For the text-containing cell, return its midpoint in [X, Y] coordinate format. 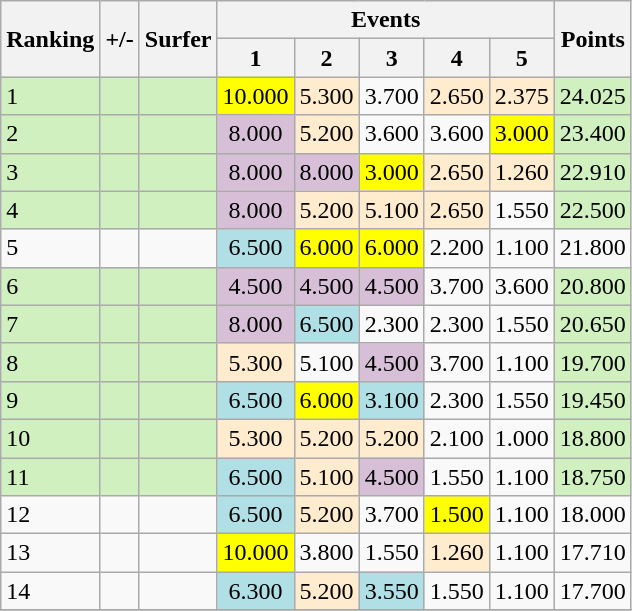
18.750 [592, 477]
7 [50, 324]
17.710 [592, 553]
21.800 [592, 248]
Surfer [178, 39]
1.500 [456, 515]
14 [50, 591]
6 [50, 286]
23.400 [592, 134]
17.700 [592, 591]
9 [50, 400]
24.025 [592, 96]
3.550 [392, 591]
2.100 [456, 438]
22.500 [592, 210]
19.700 [592, 362]
3.100 [392, 400]
+/- [120, 39]
Ranking [50, 39]
18.800 [592, 438]
20.800 [592, 286]
22.910 [592, 172]
8 [50, 362]
2.200 [456, 248]
1.000 [522, 438]
18.000 [592, 515]
Points [592, 39]
20.650 [592, 324]
10 [50, 438]
11 [50, 477]
12 [50, 515]
6.300 [256, 591]
Events [386, 20]
2.375 [522, 96]
13 [50, 553]
19.450 [592, 400]
3.800 [326, 553]
